Extract the (x, y) coordinate from the center of the cell holding the provided text.  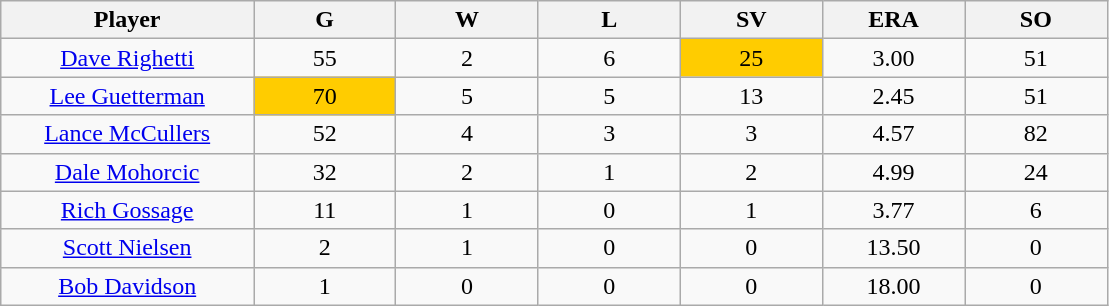
3.77 (893, 210)
82 (1036, 134)
Lance McCullers (128, 134)
13.50 (893, 248)
SV (751, 20)
18.00 (893, 286)
55 (325, 58)
24 (1036, 172)
W (467, 20)
SO (1036, 20)
3.00 (893, 58)
Lee Guetterman (128, 96)
2.45 (893, 96)
G (325, 20)
ERA (893, 20)
70 (325, 96)
13 (751, 96)
Dale Mohorcic (128, 172)
Bob Davidson (128, 286)
Scott Nielsen (128, 248)
32 (325, 172)
L (609, 20)
25 (751, 58)
Rich Gossage (128, 210)
4.99 (893, 172)
4.57 (893, 134)
11 (325, 210)
52 (325, 134)
Dave Righetti (128, 58)
4 (467, 134)
Player (128, 20)
